Output the [X, Y] coordinate of the center of the cell containing the given text.  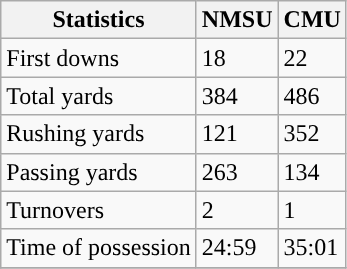
CMU [312, 20]
134 [312, 172]
35:01 [312, 248]
Rushing yards [99, 134]
Passing yards [99, 172]
First downs [99, 58]
Statistics [99, 20]
NMSU [237, 20]
486 [312, 96]
Total yards [99, 96]
22 [312, 58]
1 [312, 210]
384 [237, 96]
352 [312, 134]
24:59 [237, 248]
2 [237, 210]
Time of possession [99, 248]
121 [237, 134]
Turnovers [99, 210]
18 [237, 58]
263 [237, 172]
